For the text-containing cell, return its midpoint in (x, y) coordinate format. 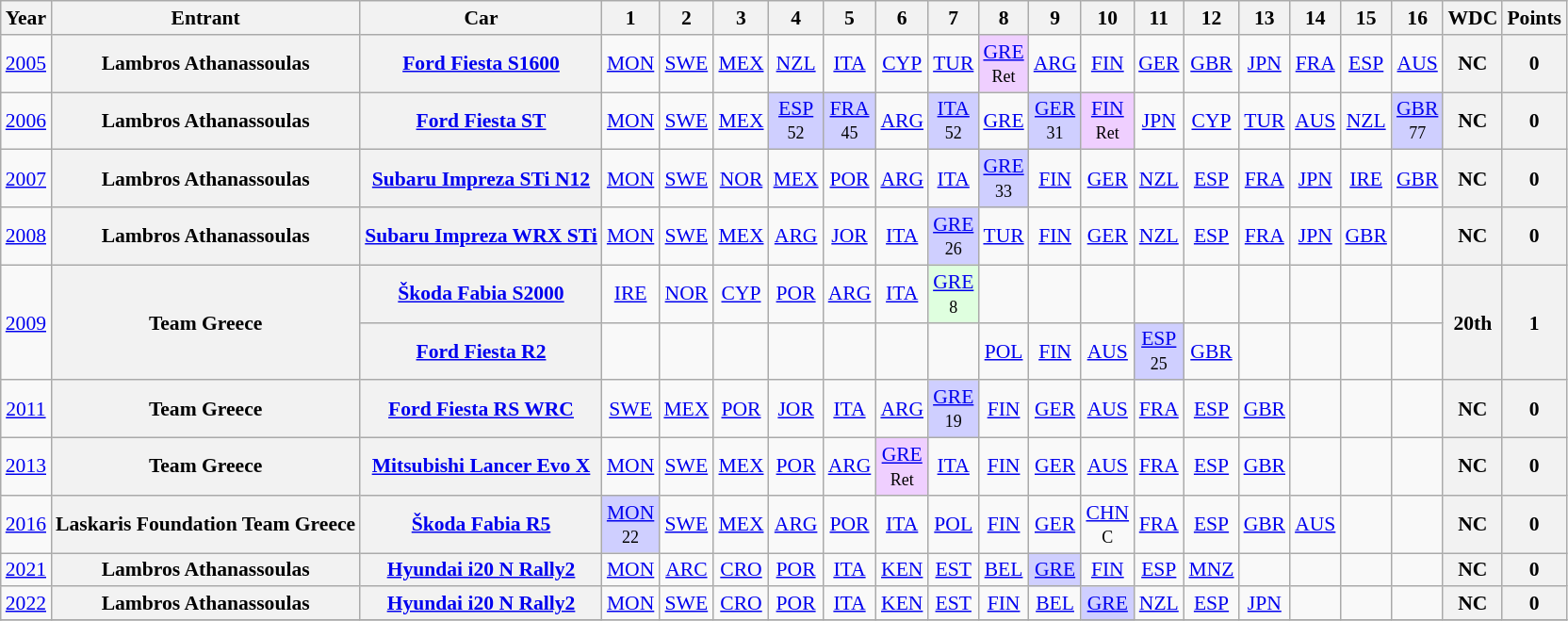
Ford Fiesta RS WRC (481, 409)
Škoda Fabia R5 (481, 524)
9 (1055, 18)
2021 (26, 570)
ESP52 (796, 121)
4 (796, 18)
16 (1417, 18)
Subaru Impreza STi N12 (481, 179)
8 (1003, 18)
Year (26, 18)
2011 (26, 409)
2005 (26, 64)
5 (850, 18)
Ford Fiesta R2 (481, 351)
Laskaris Foundation Team Greece (205, 524)
2013 (26, 467)
2008 (26, 236)
GBR77 (1417, 121)
Car (481, 18)
GER31 (1055, 121)
GRE19 (954, 409)
7 (954, 18)
GRE26 (954, 236)
Mitsubishi Lancer Evo X (481, 467)
MON22 (631, 524)
2 (686, 18)
2007 (26, 179)
2009 (26, 322)
Points (1534, 18)
MNZ (1211, 570)
Ford Fiesta ST (481, 121)
2016 (26, 524)
CHNC (1107, 524)
20th (1472, 322)
ESP25 (1159, 351)
FRA45 (850, 121)
3 (741, 18)
Ford Fiesta S1600 (481, 64)
10 (1107, 18)
11 (1159, 18)
ARC (686, 570)
14 (1315, 18)
FINRet (1107, 121)
WDC (1472, 18)
6 (902, 18)
GRE33 (1003, 179)
13 (1265, 18)
Entrant (205, 18)
2006 (26, 121)
15 (1366, 18)
2022 (26, 604)
ITA52 (954, 121)
Škoda Fabia S2000 (481, 294)
Subaru Impreza WRX STi (481, 236)
GRE8 (954, 294)
12 (1211, 18)
